Scan for the cell matching the given text and deliver its [x, y] coordinate at center. 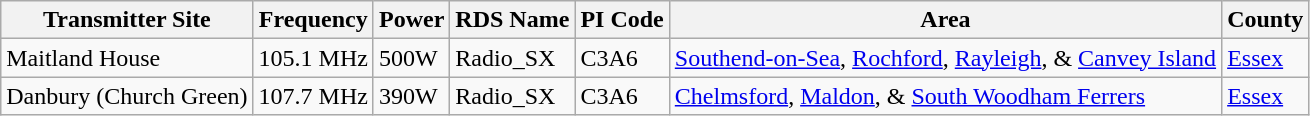
Area [945, 20]
Power [411, 20]
500W [411, 58]
Maitland House [127, 58]
Southend-on-Sea, Rochford, Rayleigh, & Canvey Island [945, 58]
RDS Name [512, 20]
County [1266, 20]
105.1 MHz [313, 58]
Danbury (Church Green) [127, 96]
390W [411, 96]
Frequency [313, 20]
Transmitter Site [127, 20]
Chelmsford, Maldon, & South Woodham Ferrers [945, 96]
PI Code [622, 20]
107.7 MHz [313, 96]
